Provide the (x, y) coordinate of the cell's center where the given text is located.  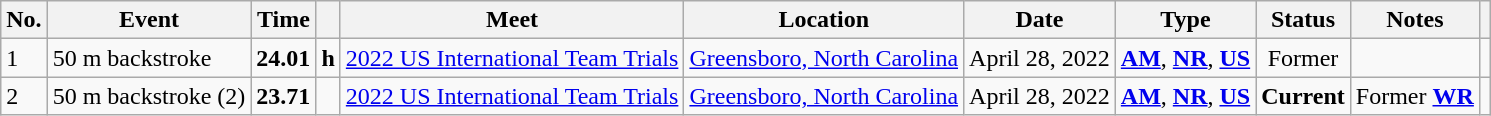
Current (1304, 96)
50 m backstroke (149, 58)
No. (24, 20)
Notes (1414, 20)
h (328, 58)
Event (149, 20)
Type (1185, 20)
Time (284, 20)
Former WR (1414, 96)
Former (1304, 58)
1 (24, 58)
23.71 (284, 96)
Location (824, 20)
Status (1304, 20)
2 (24, 96)
Meet (512, 20)
Date (1040, 20)
50 m backstroke (2) (149, 96)
24.01 (284, 58)
